Search for the cell housing the specified text and yield its [X, Y] center coordinate. 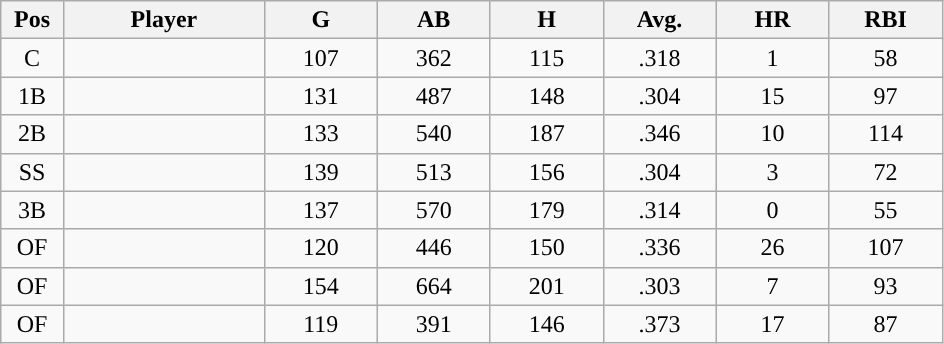
1 [772, 58]
446 [434, 248]
114 [886, 134]
H [546, 20]
17 [772, 324]
362 [434, 58]
664 [434, 286]
87 [886, 324]
97 [886, 96]
10 [772, 134]
.303 [660, 286]
.336 [660, 248]
487 [434, 96]
150 [546, 248]
26 [772, 248]
570 [434, 210]
3 [772, 172]
15 [772, 96]
93 [886, 286]
137 [320, 210]
201 [546, 286]
Player [164, 20]
115 [546, 58]
391 [434, 324]
.346 [660, 134]
AB [434, 20]
HR [772, 20]
C [32, 58]
133 [320, 134]
.318 [660, 58]
187 [546, 134]
513 [434, 172]
154 [320, 286]
1B [32, 96]
.373 [660, 324]
7 [772, 286]
Avg. [660, 20]
.314 [660, 210]
179 [546, 210]
SS [32, 172]
RBI [886, 20]
2B [32, 134]
58 [886, 58]
G [320, 20]
55 [886, 210]
119 [320, 324]
Pos [32, 20]
3B [32, 210]
148 [546, 96]
0 [772, 210]
146 [546, 324]
139 [320, 172]
120 [320, 248]
156 [546, 172]
131 [320, 96]
72 [886, 172]
540 [434, 134]
